Search for the cell housing the specified text and yield its [X, Y] center coordinate. 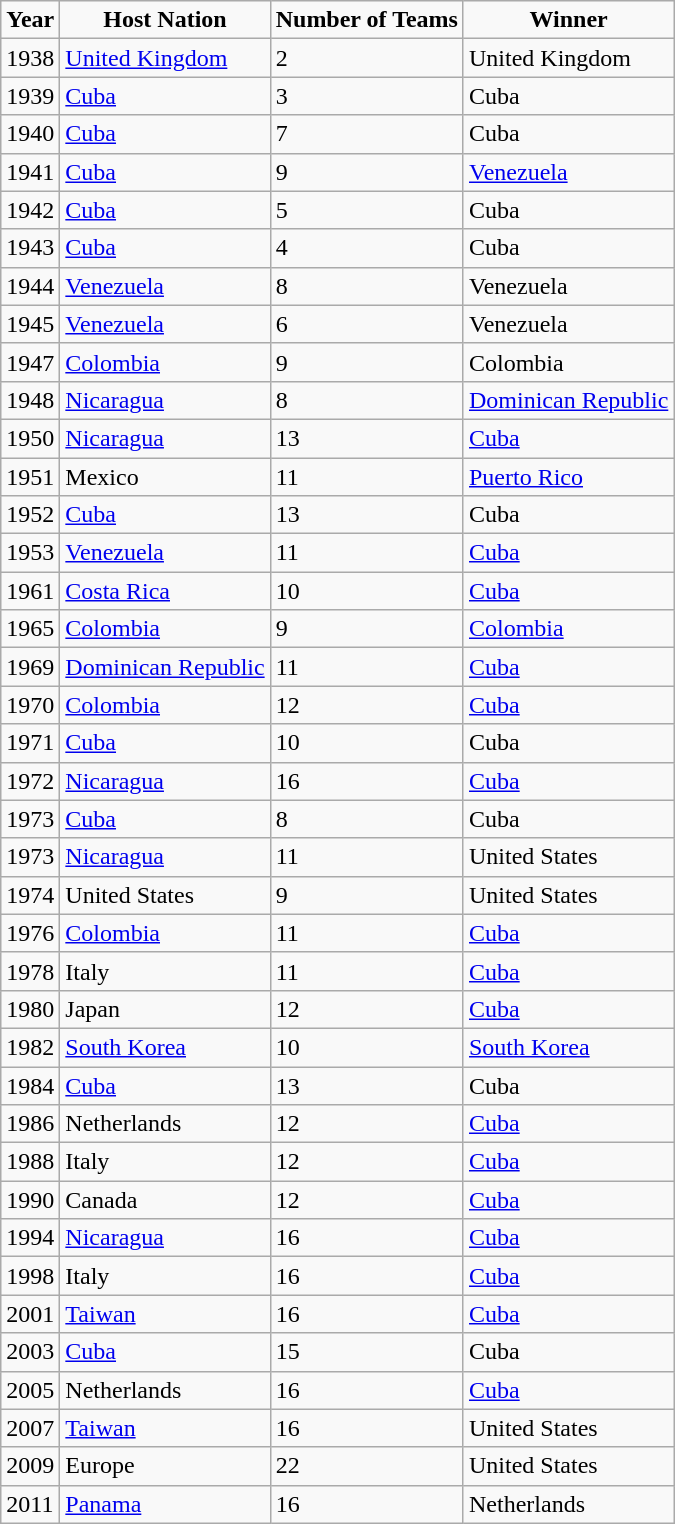
7 [366, 134]
1945 [30, 324]
2003 [30, 1352]
2011 [30, 1504]
1988 [30, 1162]
15 [366, 1352]
1976 [30, 933]
1951 [30, 477]
1998 [30, 1276]
Canada [165, 1200]
1961 [30, 591]
Japan [165, 1009]
1982 [30, 1047]
1952 [30, 515]
6 [366, 324]
1941 [30, 172]
1965 [30, 629]
22 [366, 1466]
2001 [30, 1314]
Year [30, 20]
1990 [30, 1200]
1980 [30, 1009]
1943 [30, 248]
Host Nation [165, 20]
5 [366, 210]
1938 [30, 58]
Mexico [165, 477]
4 [366, 248]
1969 [30, 667]
2005 [30, 1390]
3 [366, 96]
1984 [30, 1085]
2 [366, 58]
1970 [30, 705]
1994 [30, 1238]
1948 [30, 400]
1947 [30, 362]
2009 [30, 1466]
1972 [30, 781]
1944 [30, 286]
1974 [30, 895]
Winner [568, 20]
1953 [30, 553]
1940 [30, 134]
Europe [165, 1466]
2007 [30, 1428]
1950 [30, 438]
1978 [30, 971]
Costa Rica [165, 591]
1971 [30, 743]
Panama [165, 1504]
Puerto Rico [568, 477]
1942 [30, 210]
Number of Teams [366, 20]
1986 [30, 1124]
1939 [30, 96]
